Determine the [X, Y] coordinate at the center of the cell enclosing the given text.  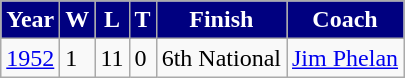
W [78, 20]
6th National [221, 58]
T [142, 20]
Coach [344, 20]
1952 [30, 58]
L [112, 20]
Finish [221, 20]
Year [30, 20]
11 [112, 58]
Jim Phelan [344, 58]
0 [142, 58]
1 [78, 58]
